Output the [X, Y] coordinate of the center of the cell containing the given text.  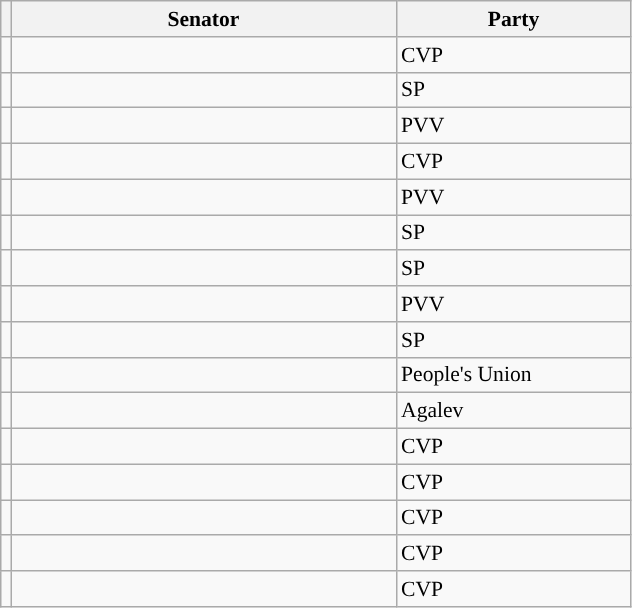
Senator [204, 19]
People's Union [514, 375]
Party [514, 19]
Agalev [514, 411]
